Output the [X, Y] coordinate of the center of the cell containing the given text.  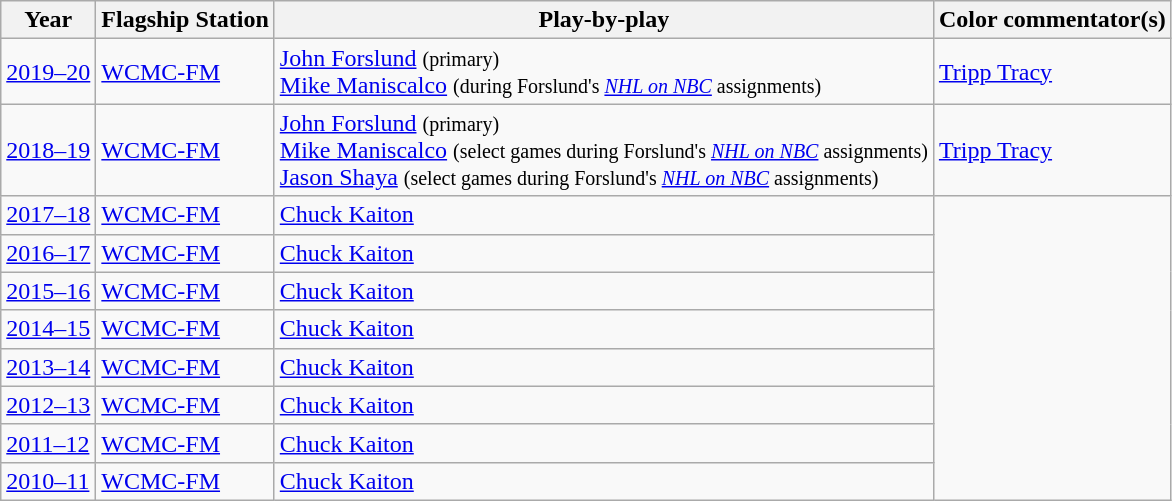
2012–13 [48, 405]
2010–11 [48, 481]
John Forslund (primary)Mike Maniscalco (during Forslund's NHL on NBC assignments) [604, 72]
2016–17 [48, 253]
2014–15 [48, 329]
2013–14 [48, 367]
2011–12 [48, 443]
2015–16 [48, 291]
2019–20 [48, 72]
Color commentator(s) [1052, 20]
Year [48, 20]
2018–19 [48, 150]
Play-by-play [604, 20]
2017–18 [48, 215]
Flagship Station [185, 20]
